Extract the [X, Y] coordinate from the center of the cell holding the provided text.  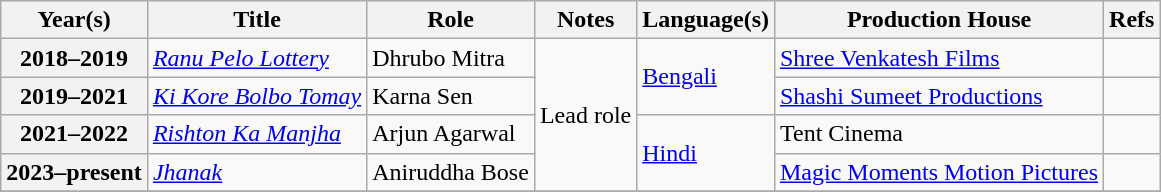
2021–2022 [74, 134]
Role [451, 20]
Title [256, 20]
Bengali [706, 77]
Rishton Ka Manjha [256, 134]
Refs [1132, 20]
Year(s) [74, 20]
Hindi [706, 153]
Jhanak [256, 172]
Lead role [585, 115]
Magic Moments Motion Pictures [938, 172]
Dhrubo Mitra [451, 58]
Production House [938, 20]
Karna Sen [451, 96]
Tent Cinema [938, 134]
2018–2019 [74, 58]
Language(s) [706, 20]
2019–2021 [74, 96]
Aniruddha Bose [451, 172]
Shashi Sumeet Productions [938, 96]
Ki Kore Bolbo Tomay [256, 96]
Ranu Pelo Lottery [256, 58]
Shree Venkatesh Films [938, 58]
Arjun Agarwal [451, 134]
2023–present [74, 172]
Notes [585, 20]
